Output the (x, y) coordinate of the center of the cell containing the given text.  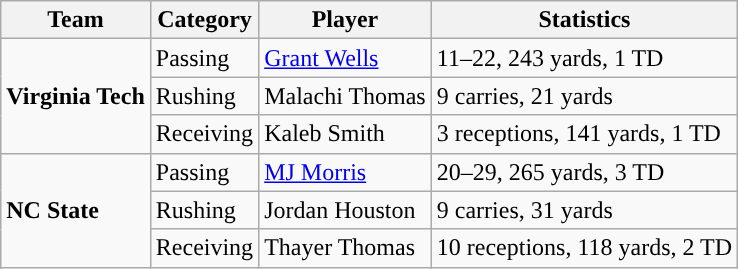
Virginia Tech (76, 96)
Grant Wells (346, 58)
20–29, 265 yards, 3 TD (584, 172)
3 receptions, 141 yards, 1 TD (584, 134)
9 carries, 21 yards (584, 96)
Player (346, 20)
NC State (76, 210)
10 receptions, 118 yards, 2 TD (584, 248)
Kaleb Smith (346, 134)
11–22, 243 yards, 1 TD (584, 58)
Malachi Thomas (346, 96)
MJ Morris (346, 172)
Statistics (584, 20)
Thayer Thomas (346, 248)
Category (204, 20)
9 carries, 31 yards (584, 210)
Team (76, 20)
Jordan Houston (346, 210)
